Pinpoint the cell where the given text exists, returning its (x, y) midpoint coordinate. 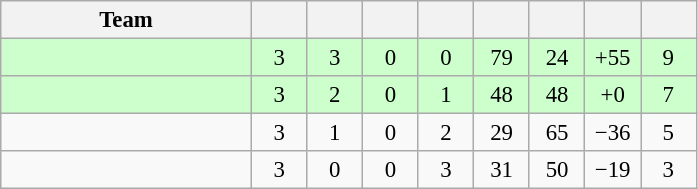
−36 (613, 133)
5 (668, 133)
+55 (613, 58)
24 (557, 58)
+0 (613, 95)
50 (557, 170)
65 (557, 133)
9 (668, 58)
Team (126, 20)
31 (502, 170)
29 (502, 133)
7 (668, 95)
−19 (613, 170)
79 (502, 58)
